Find where the given text appears and provide that cell's center as (x, y) coordinate. 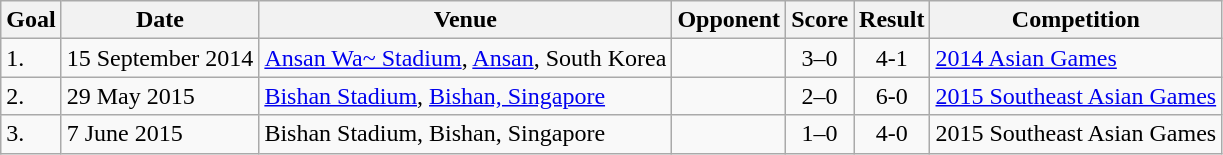
7 June 2015 (160, 134)
Date (160, 20)
3–0 (820, 58)
Opponent (729, 20)
Result (892, 20)
Ansan Wa~ Stadium, Ansan, South Korea (466, 58)
3. (31, 134)
Score (820, 20)
2–0 (820, 96)
Goal (31, 20)
Competition (1076, 20)
4-0 (892, 134)
4-1 (892, 58)
1. (31, 58)
Venue (466, 20)
2. (31, 96)
29 May 2015 (160, 96)
1–0 (820, 134)
15 September 2014 (160, 58)
2014 Asian Games (1076, 58)
6-0 (892, 96)
